Capture the cell that displays the provided text and extract its [x, y] central coordinate. 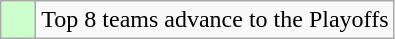
Top 8 teams advance to the Playoffs [215, 20]
